Pinpoint the cell where the given text exists, returning its [x, y] midpoint coordinate. 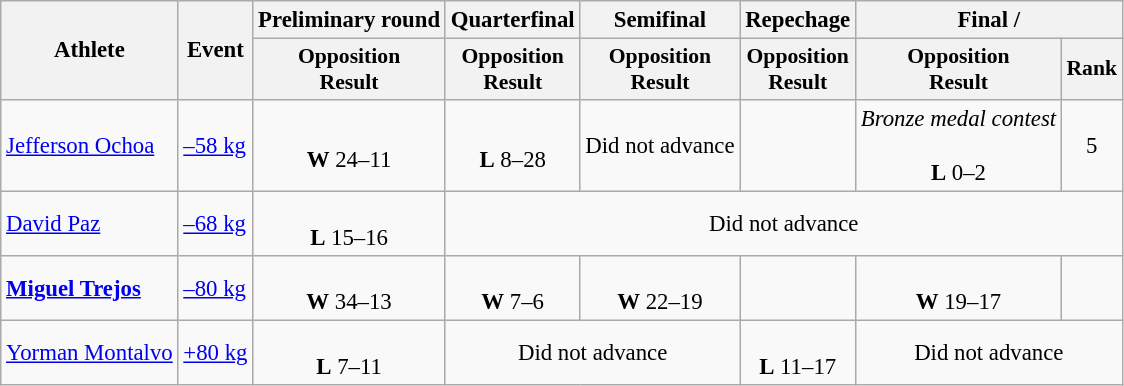
L 15–16 [350, 224]
Final / [988, 20]
Yorman Montalvo [90, 352]
Event [216, 50]
Preliminary round [350, 20]
L 11–17 [798, 352]
+80 kg [216, 352]
Semifinal [660, 20]
Bronze medal contestL 0–2 [958, 146]
–80 kg [216, 288]
Miguel Trejos [90, 288]
W 22–19 [660, 288]
Athlete [90, 50]
Jefferson Ochoa [90, 146]
L 7–11 [350, 352]
W 7–6 [512, 288]
L 8–28 [512, 146]
Rank [1092, 70]
W 24–11 [350, 146]
W 19–17 [958, 288]
Quarterfinal [512, 20]
–68 kg [216, 224]
5 [1092, 146]
W 34–13 [350, 288]
Repechage [798, 20]
–58 kg [216, 146]
David Paz [90, 224]
